Return (x, y) of the center of cell containing provided text 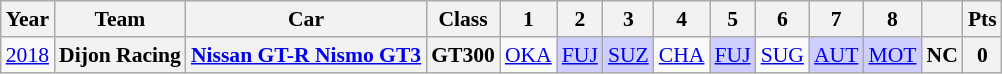
NC (942, 55)
6 (782, 19)
4 (682, 19)
1 (528, 19)
Year (28, 19)
AUT (836, 55)
0 (982, 55)
Nissan GT-R Nismo GT3 (306, 55)
GT300 (463, 55)
2 (580, 19)
OKA (528, 55)
Team (120, 19)
Class (463, 19)
CHA (682, 55)
Pts (982, 19)
8 (892, 19)
2018 (28, 55)
7 (836, 19)
MOT (892, 55)
SUG (782, 55)
5 (733, 19)
Car (306, 19)
3 (628, 19)
SUZ (628, 55)
Dijon Racing (120, 55)
